Search for the cell housing the specified text and yield its [X, Y] center coordinate. 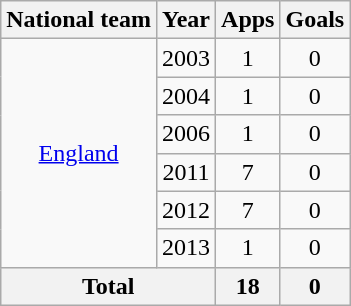
2003 [186, 58]
Total [108, 286]
England [79, 153]
2006 [186, 134]
2013 [186, 248]
18 [248, 286]
National team [79, 20]
2004 [186, 96]
2011 [186, 172]
2012 [186, 210]
Year [186, 20]
Goals [315, 20]
Apps [248, 20]
